Find where the given text appears and provide that cell's center as (x, y) coordinate. 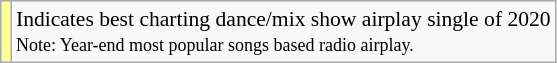
Indicates best charting dance/mix show airplay single of 2020 Note: Year-end most popular songs based radio airplay. (284, 32)
